For the text-containing cell, return its midpoint in [x, y] coordinate format. 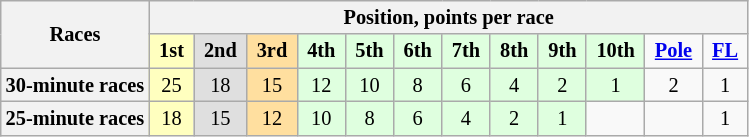
Pole [674, 51]
Position, points per race [448, 17]
Races [75, 34]
FL [725, 51]
8th [514, 51]
4th [321, 51]
7th [466, 51]
5th [369, 51]
9th [562, 51]
10th [615, 51]
1st [172, 51]
25-minute races [75, 118]
6th [418, 51]
25 [172, 85]
30-minute races [75, 85]
3rd [272, 51]
2nd [220, 51]
